Search for the cell housing the specified text and yield its (X, Y) center coordinate. 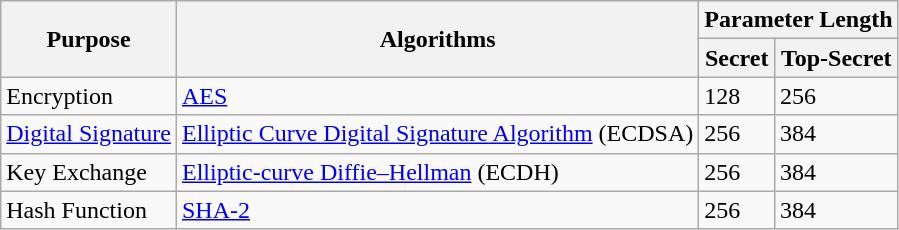
Purpose (89, 39)
Encryption (89, 96)
Key Exchange (89, 172)
AES (437, 96)
Secret (737, 58)
128 (737, 96)
Elliptic-curve Diffie–Hellman (ECDH) (437, 172)
Parameter Length (798, 20)
Top-Secret (836, 58)
SHA-2 (437, 210)
Digital Signature (89, 134)
Algorithms (437, 39)
Elliptic Curve Digital Signature Algorithm (ECDSA) (437, 134)
Hash Function (89, 210)
